Detect which cell encompasses the target text, then output its [x, y] center coordinate. 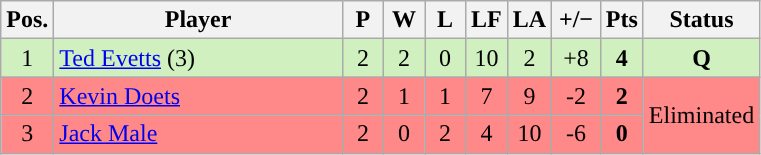
Status [701, 20]
Jack Male [198, 134]
W [404, 20]
Pts [622, 20]
Ted Evetts (3) [198, 58]
L [444, 20]
Eliminated [701, 115]
9 [529, 96]
LA [529, 20]
Player [198, 20]
Q [701, 58]
LF [487, 20]
+8 [576, 58]
P [362, 20]
+/− [576, 20]
-6 [576, 134]
Pos. [28, 20]
-2 [576, 96]
7 [487, 96]
Kevin Doets [198, 96]
3 [28, 134]
